From the cell containing the given text, extract its center point as (X, Y) coordinate. 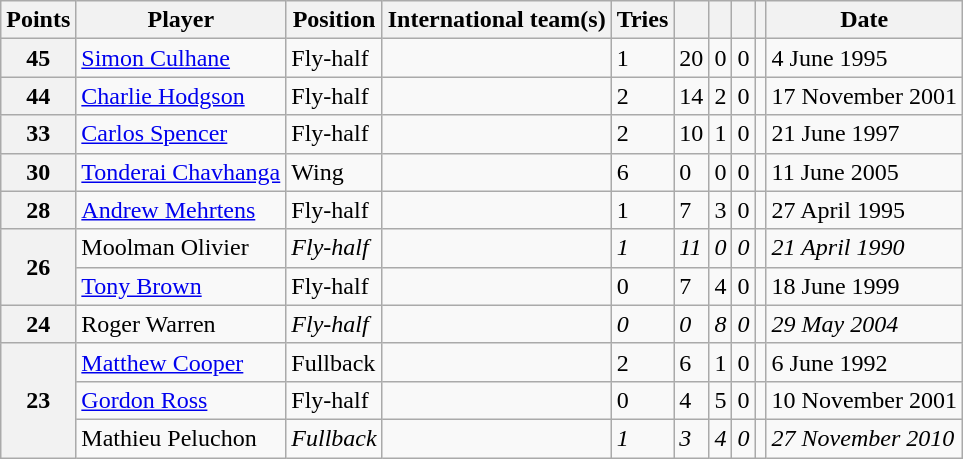
44 (38, 96)
5 (720, 400)
26 (38, 267)
Player (181, 20)
Andrew Mehrtens (181, 210)
23 (38, 400)
6 June 1992 (864, 362)
21 April 1990 (864, 248)
Charlie Hodgson (181, 96)
28 (38, 210)
27 November 2010 (864, 438)
4 June 1995 (864, 58)
10 November 2001 (864, 400)
8 (720, 324)
International team(s) (496, 20)
27 April 1995 (864, 210)
Moolman Olivier (181, 248)
14 (692, 96)
10 (692, 134)
Tonderai Chavhanga (181, 172)
Simon Culhane (181, 58)
Position (334, 20)
Mathieu Peluchon (181, 438)
18 June 1999 (864, 286)
33 (38, 134)
Carlos Spencer (181, 134)
11 (692, 248)
Date (864, 20)
24 (38, 324)
20 (692, 58)
Roger Warren (181, 324)
Matthew Cooper (181, 362)
Gordon Ross (181, 400)
21 June 1997 (864, 134)
Tries (642, 20)
Points (38, 20)
11 June 2005 (864, 172)
Wing (334, 172)
45 (38, 58)
Tony Brown (181, 286)
29 May 2004 (864, 324)
30 (38, 172)
17 November 2001 (864, 96)
